From the cell containing the given text, extract its center point as (x, y) coordinate. 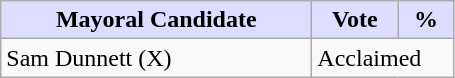
Acclaimed (383, 58)
Mayoral Candidate (156, 20)
% (426, 20)
Sam Dunnett (X) (156, 58)
Vote (355, 20)
